Capture the cell that displays the provided text and extract its [X, Y] central coordinate. 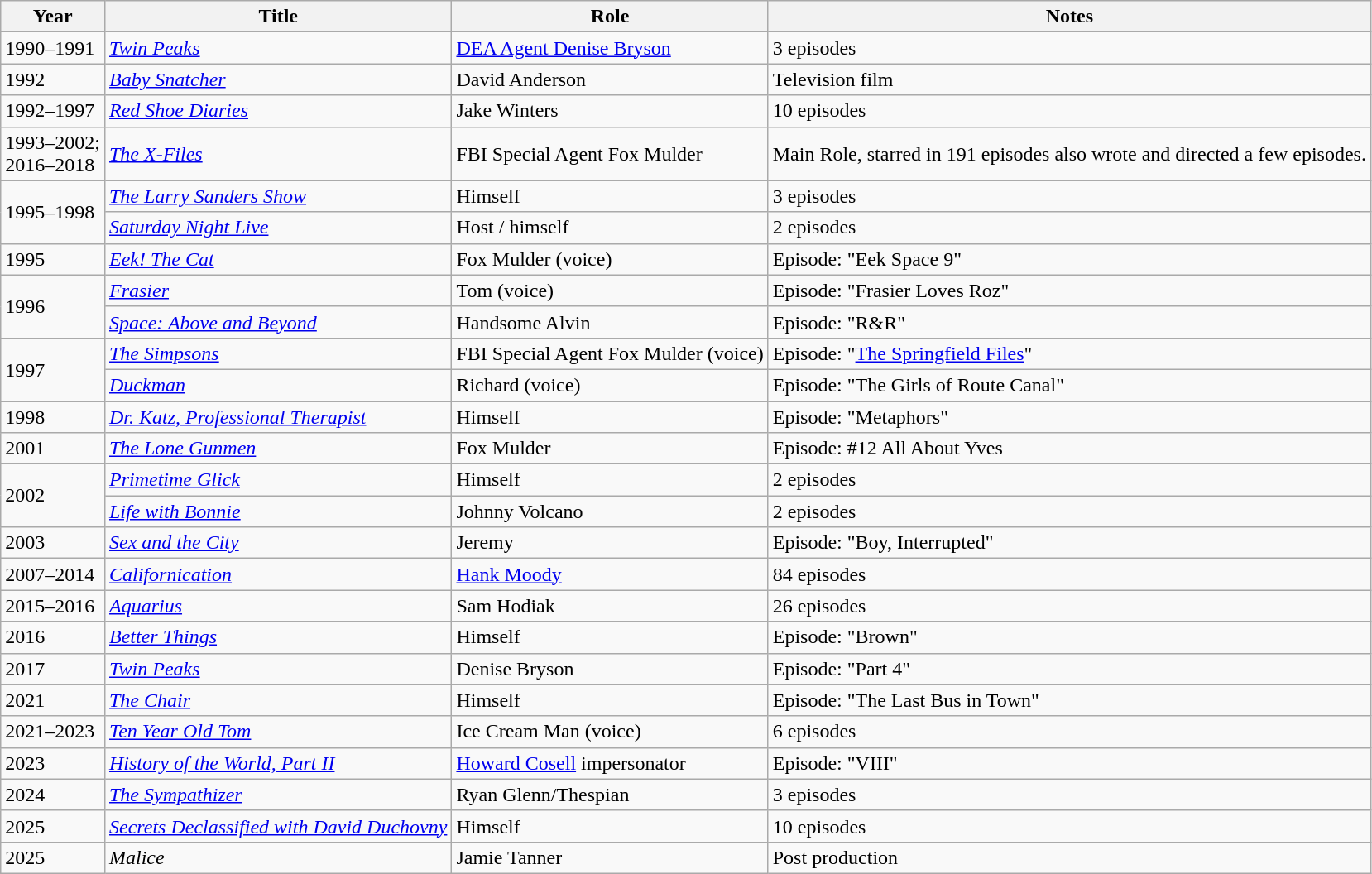
The Chair [278, 700]
1992–1997 [53, 111]
David Anderson [610, 79]
Dr. Katz, Professional Therapist [278, 416]
The Larry Sanders Show [278, 196]
Secrets Declassified with David Duchovny [278, 826]
Better Things [278, 637]
History of the World, Part II [278, 763]
Episode: "The Last Bus in Town" [1069, 700]
Episode: "R&R" [1069, 322]
2016 [53, 637]
Hank Moody [610, 574]
2002 [53, 496]
The Lone Gunmen [278, 449]
Jake Winters [610, 111]
FBI Special Agent Fox Mulder [610, 154]
Handsome Alvin [610, 322]
2003 [53, 543]
Space: Above and Beyond [278, 322]
Fox Mulder [610, 449]
DEA Agent Denise Bryson [610, 48]
Jeremy [610, 543]
Eek! The Cat [278, 259]
Ten Year Old Tom [278, 732]
Post production [1069, 857]
Episode: "Metaphors" [1069, 416]
Television film [1069, 79]
Episode: "Brown" [1069, 637]
2021 [53, 700]
2021–2023 [53, 732]
Fox Mulder (voice) [610, 259]
Aquarius [278, 606]
Sam Hodiak [610, 606]
The Simpsons [278, 353]
Host / himself [610, 228]
Episode: #12 All About Yves [1069, 449]
FBI Special Agent Fox Mulder (voice) [610, 353]
Denise Bryson [610, 669]
Life with Bonnie [278, 511]
Sex and the City [278, 543]
Notes [1069, 17]
2015–2016 [53, 606]
2023 [53, 763]
Episode: "Boy, Interrupted" [1069, 543]
Ryan Glenn/Thespian [610, 795]
84 episodes [1069, 574]
Episode: "Frasier Loves Roz" [1069, 291]
Episode: "Eek Space 9" [1069, 259]
6 episodes [1069, 732]
Episode: "The Girls of Route Canal" [1069, 385]
The Sympathizer [278, 795]
Tom (voice) [610, 291]
Role [610, 17]
Episode: "The Springfield Files" [1069, 353]
Saturday Night Live [278, 228]
1995–1998 [53, 212]
Ice Cream Man (voice) [610, 732]
1997 [53, 369]
Malice [278, 857]
The X-Files [278, 154]
Californication [278, 574]
2007–2014 [53, 574]
Johnny Volcano [610, 511]
1996 [53, 306]
1993–2002;2016–2018 [53, 154]
1998 [53, 416]
Episode: "VIII" [1069, 763]
2017 [53, 669]
26 episodes [1069, 606]
Title [278, 17]
Episode: "Part 4" [1069, 669]
Red Shoe Diaries [278, 111]
Richard (voice) [610, 385]
2024 [53, 795]
Baby Snatcher [278, 79]
Howard Cosell impersonator [610, 763]
1992 [53, 79]
Main Role, starred in 191 episodes also wrote and directed a few episodes. [1069, 154]
1990–1991 [53, 48]
Year [53, 17]
Primetime Glick [278, 480]
1995 [53, 259]
Duckman [278, 385]
Frasier [278, 291]
2001 [53, 449]
Jamie Tanner [610, 857]
